Scan for the cell matching the given text and deliver its [X, Y] coordinate at center. 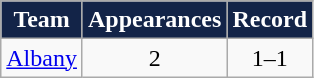
Albany [42, 58]
Record [270, 20]
1–1 [270, 58]
2 [154, 58]
Team [42, 20]
Appearances [154, 20]
